Determine the [X, Y] coordinate at the center of the cell enclosing the given text.  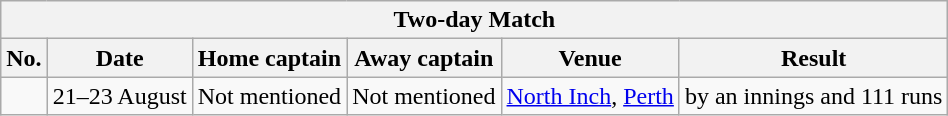
Two-day Match [474, 20]
No. [24, 58]
Home captain [269, 58]
North Inch, Perth [590, 96]
by an innings and 111 runs [814, 96]
Date [120, 58]
Result [814, 58]
Venue [590, 58]
Away captain [424, 58]
21–23 August [120, 96]
